Pinpoint the cell where the given text exists, returning its (X, Y) midpoint coordinate. 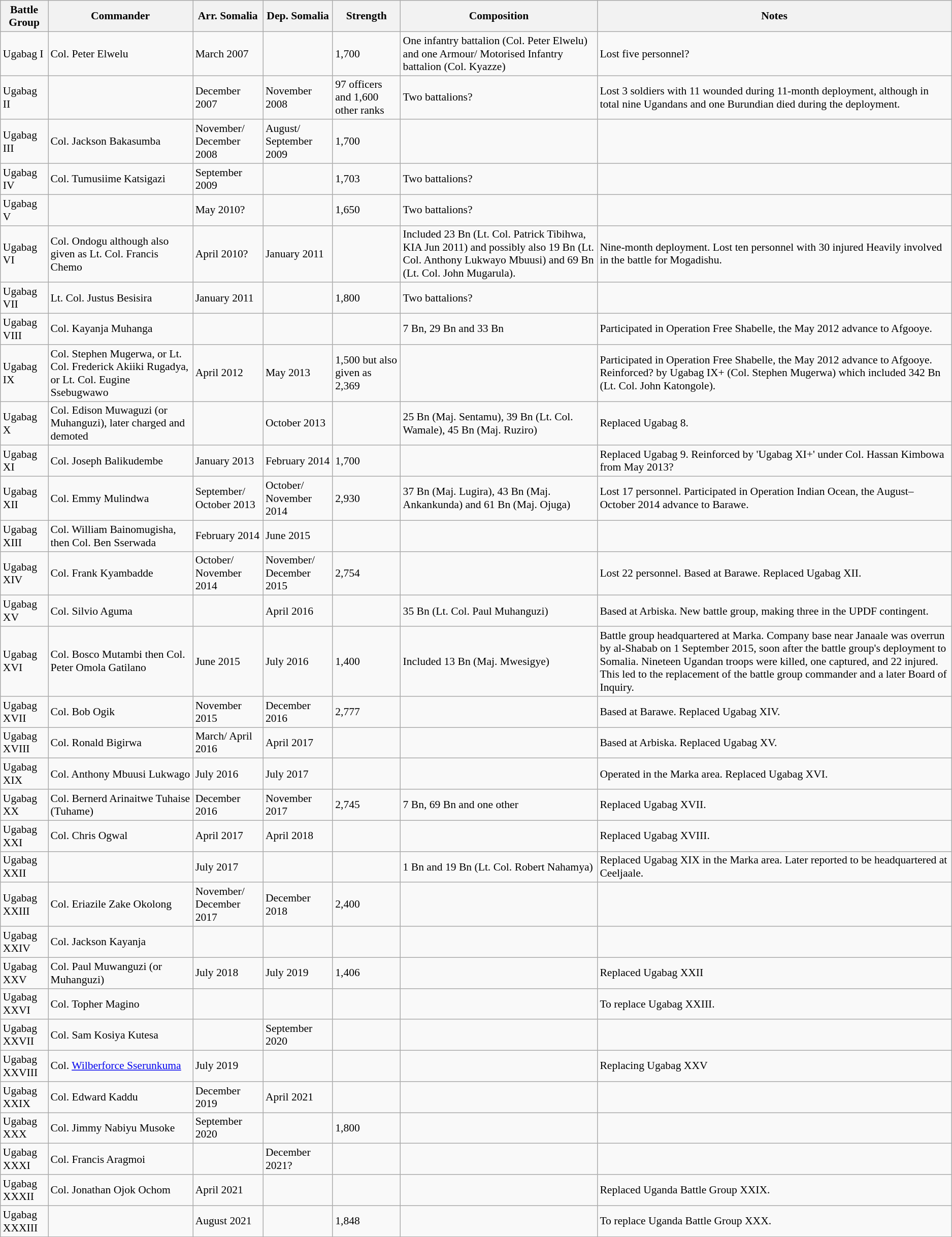
Col. Eriazile Zake Okolong (120, 905)
Col. Bob Ogik (120, 712)
Ugabag VII (24, 298)
Col. Jimmy Nabiyu Musoke (120, 1128)
Replaced Ugabag 8. (774, 423)
Col. Silvio Aguma (120, 611)
Col. Sam Kosiya Kutesa (120, 1035)
August 2021 (228, 1221)
Arr. Somalia (228, 16)
Replaced Ugabag XVII. (774, 805)
May 2013 (298, 373)
December 2007 (228, 97)
Col. Jackson Kayanja (120, 942)
Dep. Somalia (298, 16)
Included 23 Bn (Lt. Col. Patrick Tibihwa, KIA Jun 2011) and possibly also 19 Bn (Lt. Col. Anthony Lukwayo Mbuusi) and 69 Bn (Lt. Col. John Mugarula). (499, 254)
Col. Frank Kyambadde (120, 574)
Lost 22 personnel. Based at Barawe. Replaced Ugabag XII. (774, 574)
97 officers and 1,600 other ranks (367, 97)
Replaced Ugabag XXII (774, 973)
1 Bn and 19 Bn (Lt. Col. Robert Nahamya) (499, 867)
25 Bn (Maj. Sentamu), 39 Bn (Lt. Col. Wamale), 45 Bn (Maj. Ruziro) (499, 423)
Ugabag XXX (24, 1128)
2,754 (367, 574)
Col. Paul Muwanguzi (or Muhanguzi) (120, 973)
Ugabag XXIX (24, 1097)
1,650 (367, 210)
Ugabag VI (24, 254)
1,406 (367, 973)
2,745 (367, 805)
Col. Anthony Mbuusi Lukwago (120, 774)
To replace Uganda Battle Group XXX. (774, 1221)
Ugabag XV (24, 611)
To replace Ugabag XXIII. (774, 1004)
Ugabag II (24, 97)
Ugabag XXVIII (24, 1066)
Col. Kayanja Muhanga (120, 329)
November/ December 2008 (228, 142)
Nine-month deployment. Lost ten personnel with 30 injured Heavily involved in the battle for Mogadishu. (774, 254)
Ugabag III (24, 142)
1,400 (367, 661)
December 2018 (298, 905)
2,400 (367, 905)
Lost 17 personnel. Participated in Operation Indian Ocean, the August–October 2014 advance to Barawe. (774, 498)
Col. Jonathan Ojok Ochom (120, 1190)
December 2021? (298, 1159)
Col. Ronald Bigirwa (120, 743)
Battle Group (24, 16)
Ugabag XVIII (24, 743)
April 2010? (228, 254)
7 Bn, 69 Bn and one other (499, 805)
Based at Barawe. Replaced Ugabag XIV. (774, 712)
Lt. Col. Justus Besisira (120, 298)
Ugabag XXII (24, 867)
Lost five personnel? (774, 54)
Ugabag XXXIII (24, 1221)
Ugabag XVI (24, 661)
November 2015 (228, 712)
Replacing Ugabag XXV (774, 1066)
2,777 (367, 712)
November/ December 2017 (228, 905)
October 2013 (298, 423)
1,500 but also given as 2,369 (367, 373)
Included 13 Bn (Maj. Mwesigye) (499, 661)
Col. Bosco Mutambi then Col. Peter Omola Gatilano (120, 661)
May 2010? (228, 210)
Col. Tumusiime Katsigazi (120, 179)
35 Bn (Lt. Col. Paul Muhanguzi) (499, 611)
September 2009 (228, 179)
Col. Ondogu although also given as Lt. Col. Francis Chemo (120, 254)
Replaced Ugabag XVIII. (774, 835)
Notes (774, 16)
April 2012 (228, 373)
Col. Jackson Bakasumba (120, 142)
1,703 (367, 179)
2,930 (367, 498)
March 2007 (228, 54)
Ugabag V (24, 210)
Ugabag XX (24, 805)
Ugabag XIII (24, 536)
Operated in the Marka area. Replaced Ugabag XVI. (774, 774)
Based at Arbiska. New battle group, making three in the UPDF contingent. (774, 611)
Strength (367, 16)
Col. Edward Kaddu (120, 1097)
Ugabag XVII (24, 712)
37 Bn (Maj. Lugira), 43 Bn (Maj. Ankankunda) and 61 Bn (Maj. Ojuga) (499, 498)
Col. Chris Ogwal (120, 835)
Col. Topher Magino (120, 1004)
Ugabag XII (24, 498)
Col. Emmy Mulindwa (120, 498)
Replaced Uganda Battle Group XXIX. (774, 1190)
Ugabag XXI (24, 835)
Col. Joseph Balikudembe (120, 461)
Ugabag XXXII (24, 1190)
Ugabag XXV (24, 973)
March/ April 2016 (228, 743)
Ugabag X (24, 423)
April 2016 (298, 611)
November 2008 (298, 97)
Col. William Bainomugisha, then Col. Ben Sserwada (120, 536)
September/ October 2013 (228, 498)
Ugabag XXXI (24, 1159)
July 2018 (228, 973)
1,848 (367, 1221)
Ugabag I (24, 54)
Ugabag XXIV (24, 942)
Col. Francis Aragmoi (120, 1159)
Ugabag XXIII (24, 905)
Ugabag IX (24, 373)
Composition (499, 16)
Col. Wilberforce Sserunkuma (120, 1066)
November 2017 (298, 805)
Ugabag VIII (24, 329)
One infantry battalion (Col. Peter Elwelu) and one Armour/ Motorised Infantry battalion (Col. Kyazze) (499, 54)
Lost 3 soldiers with 11 wounded during 11-month deployment, although in total nine Ugandans and one Burundian died during the deployment. (774, 97)
Col. Peter Elwelu (120, 54)
Ugabag XIX (24, 774)
Based at Arbiska. Replaced Ugabag XV. (774, 743)
December 2019 (228, 1097)
Ugabag XI (24, 461)
Participated in Operation Free Shabelle, the May 2012 advance to Afgooye. (774, 329)
November/ December 2015 (298, 574)
April 2018 (298, 835)
7 Bn, 29 Bn and 33 Bn (499, 329)
August/ September 2009 (298, 142)
Replaced Ugabag XIX in the Marka area. Later reported to be headquartered at Ceeljaale. (774, 867)
Ugabag XXVII (24, 1035)
Ugabag XIV (24, 574)
Commander (120, 16)
Replaced Ugabag 9. Reinforced by 'Ugabag XI+' under Col. Hassan Kimbowa from May 2013? (774, 461)
Ugabag XXVI (24, 1004)
Col. Bernerd Arinaitwe Tuhaise (Tuhame) (120, 805)
January 2013 (228, 461)
Ugabag IV (24, 179)
Col. Edison Muwaguzi (or Muhanguzi), later charged and demoted (120, 423)
Col. Stephen Mugerwa, or Lt. Col. Frederick Akiiki Rugadya, or Lt. Col. Eugine Ssebugwawo (120, 373)
